For the text-containing cell, return its midpoint in [X, Y] coordinate format. 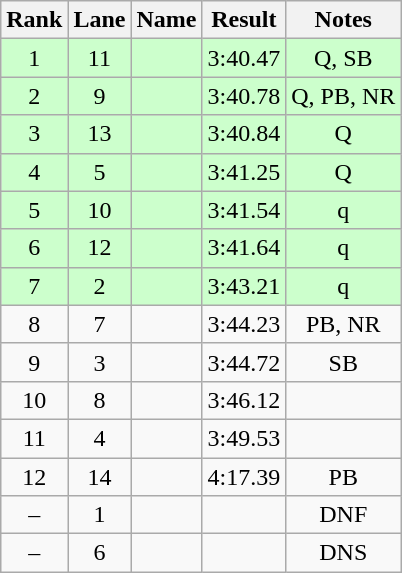
3:44.72 [244, 362]
Notes [344, 20]
3:44.23 [244, 324]
Lane [100, 20]
3:41.54 [244, 210]
3:41.25 [244, 172]
PB [344, 477]
DNS [344, 553]
14 [100, 477]
3:40.47 [244, 58]
Rank [34, 20]
3:46.12 [244, 400]
3:40.78 [244, 96]
PB, NR [344, 324]
Result [244, 20]
3:41.64 [244, 248]
3:49.53 [244, 438]
3:40.84 [244, 134]
Q, SB [344, 58]
SB [344, 362]
Name [166, 20]
DNF [344, 515]
13 [100, 134]
3:43.21 [244, 286]
4:17.39 [244, 477]
Q, PB, NR [344, 96]
